Return the [X, Y] coordinate for the center point of the cell that contains the specified text.  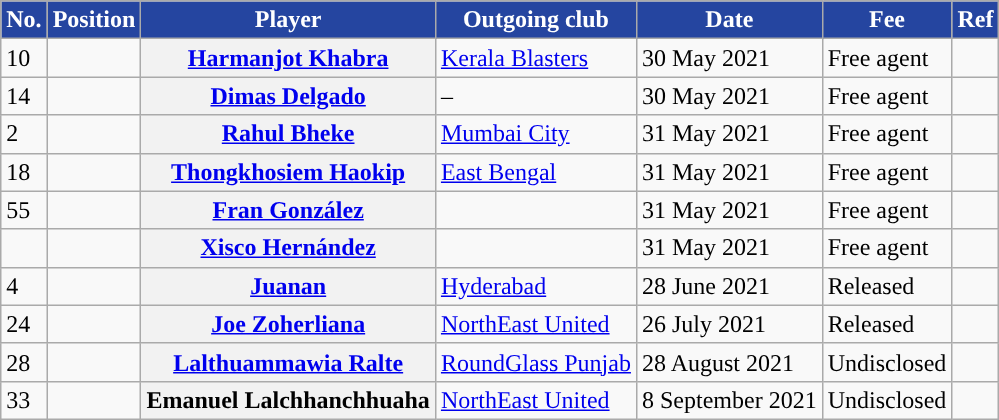
55 [24, 210]
East Bengal [536, 172]
Mumbai City [536, 134]
Kerala Blasters [536, 58]
Ref [976, 20]
Position [94, 20]
No. [24, 20]
Fran González [288, 210]
RoundGlass Punjab [536, 362]
33 [24, 400]
4 [24, 286]
Outgoing club [536, 20]
Juanan [288, 286]
Emanuel Lalchhanchhuaha [288, 400]
Fee [887, 20]
18 [24, 172]
8 September 2021 [729, 400]
– [536, 96]
Dimas Delgado [288, 96]
2 [24, 134]
Player [288, 20]
10 [24, 58]
Hyderabad [536, 286]
Rahul Bheke [288, 134]
26 July 2021 [729, 324]
24 [24, 324]
28 [24, 362]
Joe Zoherliana [288, 324]
Lalthuammawia Ralte [288, 362]
Xisco Hernández [288, 248]
28 August 2021 [729, 362]
14 [24, 96]
Harmanjot Khabra [288, 58]
28 June 2021 [729, 286]
Thongkhosiem Haokip [288, 172]
Date [729, 20]
